Search for the cell housing the specified text and yield its [x, y] center coordinate. 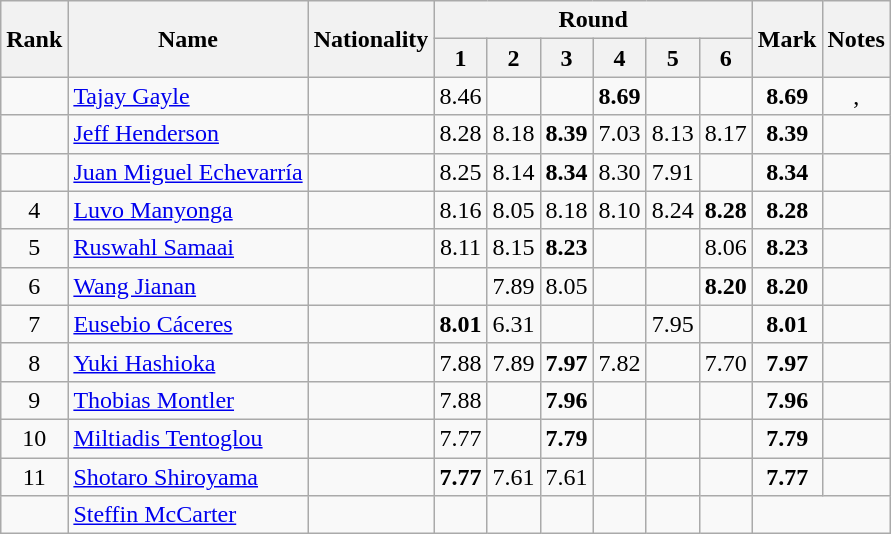
7.82 [620, 362]
Round [593, 20]
Thobias Montler [188, 400]
8.17 [726, 134]
Name [188, 39]
1 [460, 58]
Miltiadis Tentoglou [188, 438]
7 [34, 324]
Ruswahl Samaai [188, 248]
, [856, 96]
8.10 [620, 210]
Yuki Hashioka [188, 362]
8.16 [460, 210]
9 [34, 400]
Luvo Manyonga [188, 210]
8.11 [460, 248]
8.24 [672, 210]
Nationality [371, 39]
7.03 [620, 134]
10 [34, 438]
8.46 [460, 96]
8 [34, 362]
8.15 [514, 248]
Juan Miguel Echevarría [188, 172]
Eusebio Cáceres [188, 324]
Steffin McCarter [188, 515]
8.30 [620, 172]
8.14 [514, 172]
2 [514, 58]
11 [34, 477]
8.06 [726, 248]
6.31 [514, 324]
Tajay Gayle [188, 96]
Rank [34, 39]
Mark [787, 39]
7.70 [726, 362]
Notes [856, 39]
Jeff Henderson [188, 134]
8.13 [672, 134]
Shotaro Shiroyama [188, 477]
7.95 [672, 324]
Wang Jianan [188, 286]
8.25 [460, 172]
3 [566, 58]
7.91 [672, 172]
